Provide the (X, Y) coordinate of the cell's center where the given text is located.  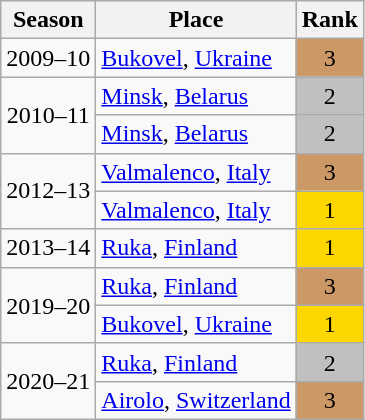
2010–11 (48, 115)
2019–20 (48, 305)
2009–10 (48, 58)
Place (196, 20)
2013–14 (48, 248)
Season (48, 20)
Rank (330, 20)
2020–21 (48, 381)
2012–13 (48, 191)
Airolo, Switzerland (196, 400)
